Provide the [x, y] coordinate of the cell's center where the given text is located.  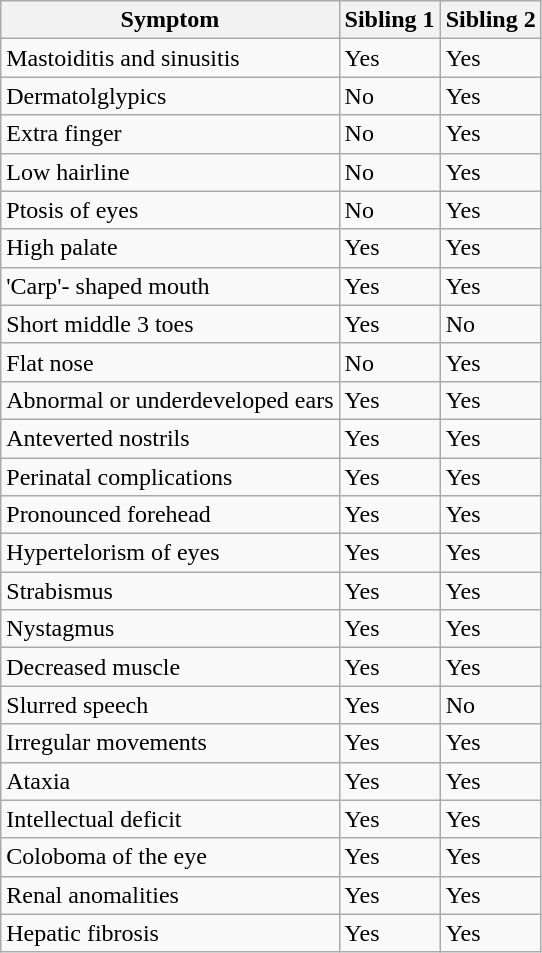
Perinatal complications [170, 477]
Dermatolglypics [170, 96]
Low hairline [170, 172]
Sibling 1 [390, 20]
Abnormal or underdeveloped ears [170, 400]
Flat nose [170, 362]
Symptom [170, 20]
Mastoiditis and sinusitis [170, 58]
Anteverted nostrils [170, 438]
Nystagmus [170, 629]
Strabismus [170, 591]
Decreased muscle [170, 667]
Renal anomalities [170, 895]
Hepatic fibrosis [170, 933]
Pronounced forehead [170, 515]
Intellectual deficit [170, 819]
Ataxia [170, 781]
Slurred speech [170, 705]
Ptosis of eyes [170, 210]
High palate [170, 248]
Hypertelorism of eyes [170, 553]
Irregular movements [170, 743]
Sibling 2 [490, 20]
Coloboma of the eye [170, 857]
'Carp'- shaped mouth [170, 286]
Short middle 3 toes [170, 324]
Extra finger [170, 134]
